Determine the (x, y) coordinate at the center of the cell enclosing the given text.  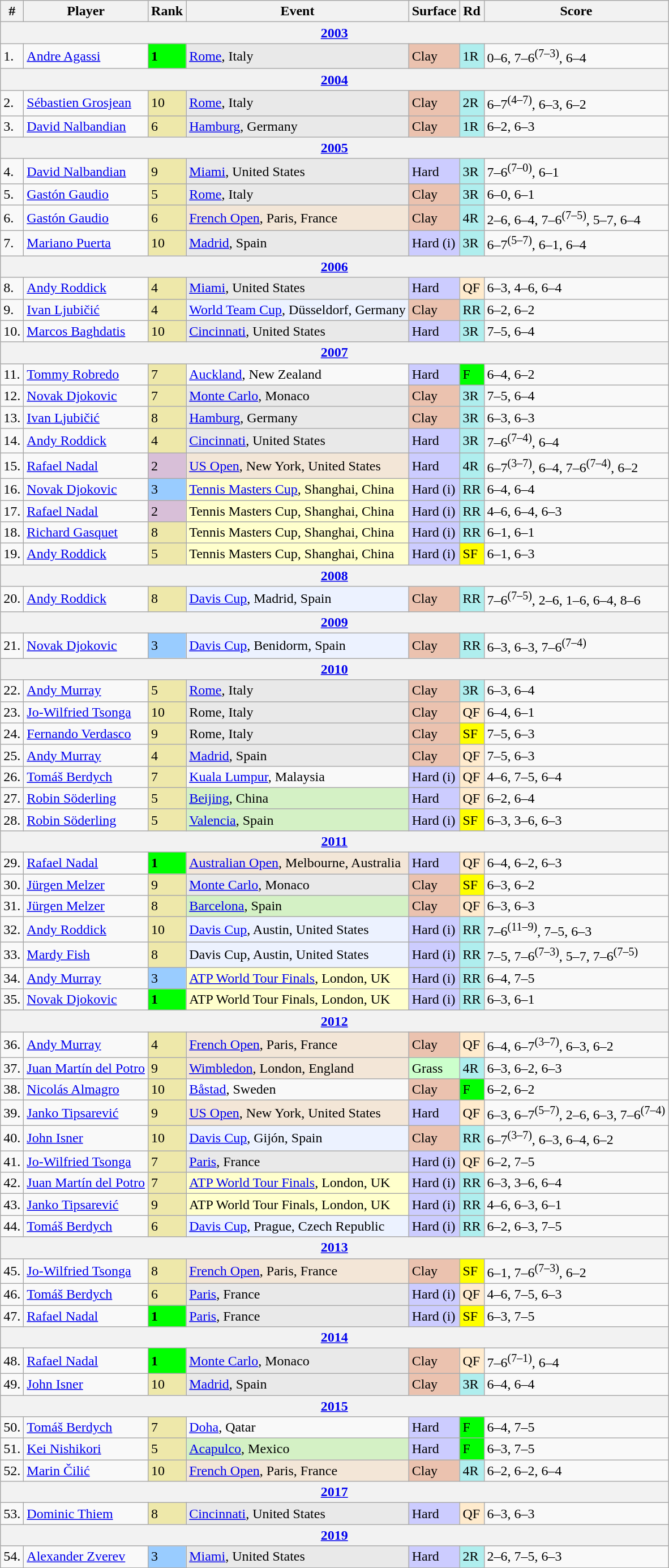
6–7(5–7), 6–1, 6–4 (576, 243)
42. (12, 1183)
Beijing, China (298, 798)
3. (12, 126)
36. (12, 1045)
Rank (168, 11)
6–3, 6–7(5–7), 2–6, 6–3, 7–6(7–4) (576, 1113)
2007 (334, 353)
45. (12, 1271)
49. (12, 1384)
6–1, 7–6(7–3), 6–2 (576, 1271)
Nicolás Almagro (86, 1090)
6–3, 6–3, 7–6(7–4) (576, 645)
6–3, 6–4 (576, 691)
Davis Cup, Madrid, Spain (298, 599)
Rd (472, 11)
6–3, 6–1 (576, 1000)
2010 (334, 669)
7–6(11–9), 7–5, 6–3 (576, 929)
Tommy Robredo (86, 374)
30. (12, 885)
Doha, Qatar (298, 1428)
Wimbledon, London, England (298, 1068)
Davis Cup, Prague, Czech Republic (298, 1226)
2006 (334, 267)
6–2, 6–2, 6–4 (576, 1471)
2011 (334, 841)
31. (12, 906)
6–7(3–7), 6–4, 7–6(7–4), 6–2 (576, 466)
6–3, 3–6, 6–4 (576, 1183)
29. (12, 863)
15. (12, 466)
Andre Agassi (86, 57)
7. (12, 243)
World Team Cup, Düsseldorf, Germany (298, 310)
Kei Nishikori (86, 1449)
6–1, 6–3 (576, 554)
Mariano Puerta (86, 243)
23. (12, 712)
6. (12, 219)
7–5, 7–6(7–3), 5–7, 7–6(7–5) (576, 954)
2004 (334, 79)
2–6, 7–5, 6–3 (576, 1557)
Valencia, Spain (298, 820)
Surface (434, 11)
6–7(3–7), 6–3, 6–4, 6–2 (576, 1138)
6–2, 7–5 (576, 1162)
34. (12, 978)
6–3, 4–6, 6–4 (576, 288)
43. (12, 1205)
6–0, 6–1 (576, 195)
4–6, 7–5, 6–3 (576, 1295)
Barcelona, Spain (298, 906)
27. (12, 798)
Event (298, 11)
24. (12, 734)
6–4, 6–7(3–7), 6–3, 6–2 (576, 1045)
Grass (434, 1068)
4–6, 6–4, 6–3 (576, 511)
4–6, 6–3, 6–1 (576, 1205)
4–6, 7–5, 6–4 (576, 777)
2012 (334, 1021)
33. (12, 954)
18. (12, 533)
6–4, 6–1 (576, 712)
28. (12, 820)
6–3, 6–2 (576, 885)
54. (12, 1557)
2003 (334, 33)
52. (12, 1471)
10. (12, 331)
# (12, 11)
Mardy Fish (86, 954)
35. (12, 1000)
37. (12, 1068)
50. (12, 1428)
Australian Open, Melbourne, Australia (298, 863)
25. (12, 755)
21. (12, 645)
16. (12, 490)
17. (12, 511)
Davis Cup, Gijón, Spain (298, 1138)
44. (12, 1226)
6–3, 3–6, 6–3 (576, 820)
Marcos Baghdatis (86, 331)
40. (12, 1138)
7–6(7–1), 6–4 (576, 1361)
Score (576, 11)
6–2, 6–4 (576, 798)
6–4, 6–2, 6–3 (576, 863)
46. (12, 1295)
2019 (334, 1535)
26. (12, 777)
2017 (334, 1492)
2005 (334, 148)
Auckland, New Zealand (298, 374)
9. (12, 310)
6–7(4–7), 6–3, 6–2 (576, 103)
2013 (334, 1248)
32. (12, 929)
7–6(7–4), 6–4 (576, 440)
5. (12, 195)
1. (12, 57)
Båstad, Sweden (298, 1090)
51. (12, 1449)
47. (12, 1316)
12. (12, 396)
2–6, 6–4, 7–6(7–5), 5–7, 6–4 (576, 219)
Dominic Thiem (86, 1514)
6–2, 6–3 (576, 126)
20. (12, 599)
6–1, 6–1 (576, 533)
48. (12, 1361)
Alexander Zverev (86, 1557)
Fernando Verdasco (86, 734)
41. (12, 1162)
0–6, 7–6(7–3), 6–4 (576, 57)
Sébastien Grosjean (86, 103)
2008 (334, 576)
Kuala Lumpur, Malaysia (298, 777)
4. (12, 171)
11. (12, 374)
38. (12, 1090)
6–4, 6–2 (576, 374)
7–6(7–5), 2–6, 1–6, 6–4, 8–6 (576, 599)
Player (86, 11)
Acapulco, Mexico (298, 1449)
6–2, 6–3, 7–5 (576, 1226)
Richard Gasquet (86, 533)
Davis Cup, Benidorm, Spain (298, 645)
22. (12, 691)
2015 (334, 1406)
39. (12, 1113)
6–3, 6–2, 6–3 (576, 1068)
7–6(7–0), 6–1 (576, 171)
53. (12, 1514)
Marin Čilić (86, 1471)
2. (12, 103)
8. (12, 288)
19. (12, 554)
14. (12, 440)
2009 (334, 622)
2014 (334, 1338)
13. (12, 417)
